Pinpoint the cell where the given text exists, returning its [X, Y] midpoint coordinate. 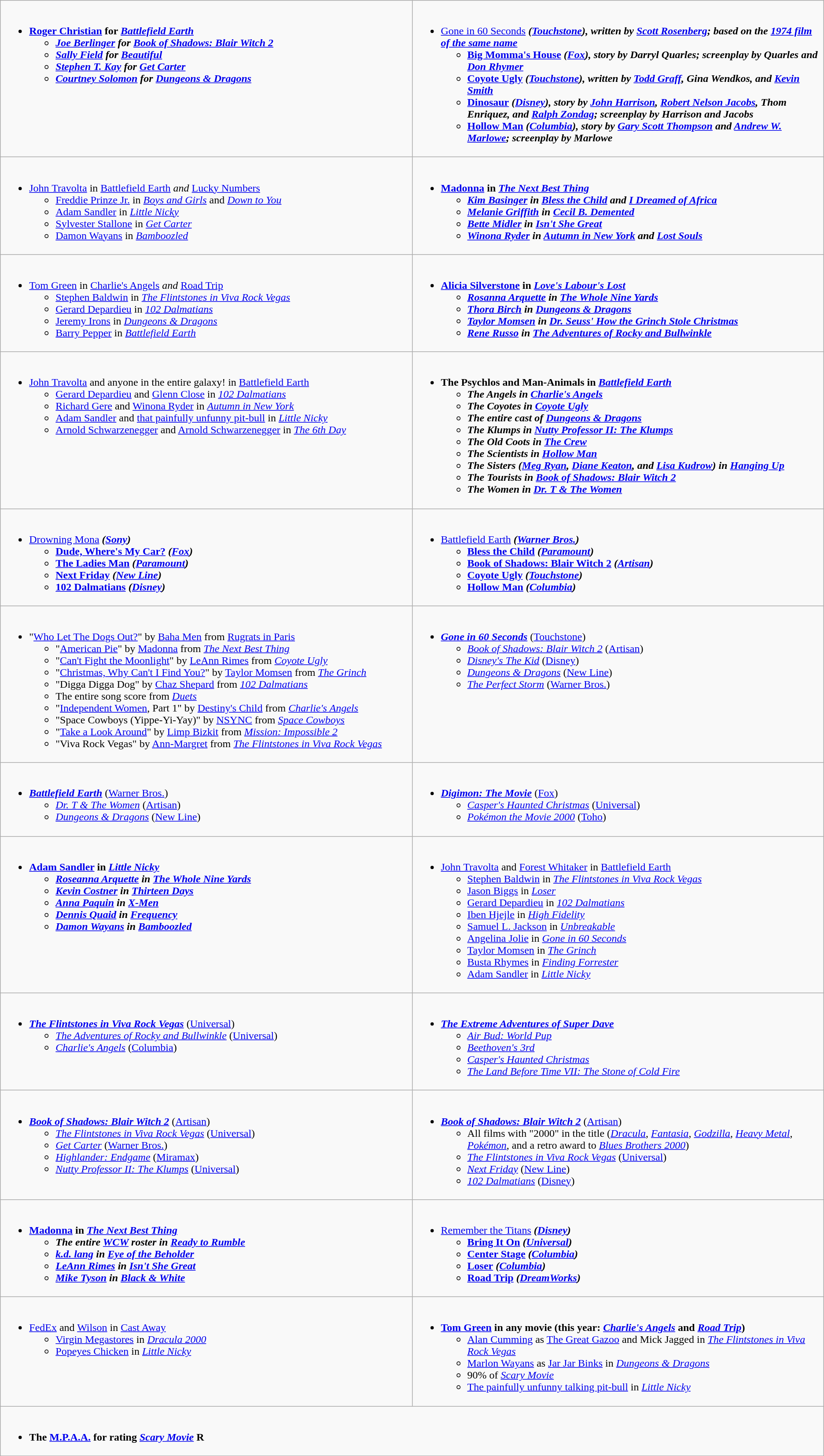
Drowning Mona (Sony)Dude, Where's My Car? (Fox)The Ladies Man (Paramount)Next Friday (New Line)102 Dalmatians (Disney) [206, 557]
The Flintstones in Viva Rock Vegas (Universal)The Adventures of Rocky and Bullwinkle (Universal)Charlie's Angels (Columbia) [206, 1042]
The M.P.A.A. for rating Scary Movie R [412, 1431]
Remember the Titans (Disney)Bring It On (Universal)Center Stage (Columbia)Loser (Columbia)Road Trip (DreamWorks) [618, 1248]
Battlefield Earth (Warner Bros.)Bless the Child (Paramount)Book of Shadows: Blair Witch 2 (Artisan)Coyote Ugly (Touchstone)Hollow Man (Columbia) [618, 557]
FedEx and Wilson in Cast AwayVirgin Megastores in Dracula 2000Popeyes Chicken in Little Nicky [206, 1351]
Digimon: The Movie (Fox)Casper's Haunted Christmas (Universal)Pokémon the Movie 2000 (Toho) [618, 800]
The Extreme Adventures of Super DaveAir Bud: World PupBeethoven's 3rdCasper's Haunted ChristmasThe Land Before Time VII: The Stone of Cold Fire [618, 1042]
Battlefield Earth (Warner Bros.)Dr. T & The Women (Artisan)Dungeons & Dragons (New Line) [206, 800]
